Scan for the cell matching the given text and deliver its (X, Y) coordinate at center. 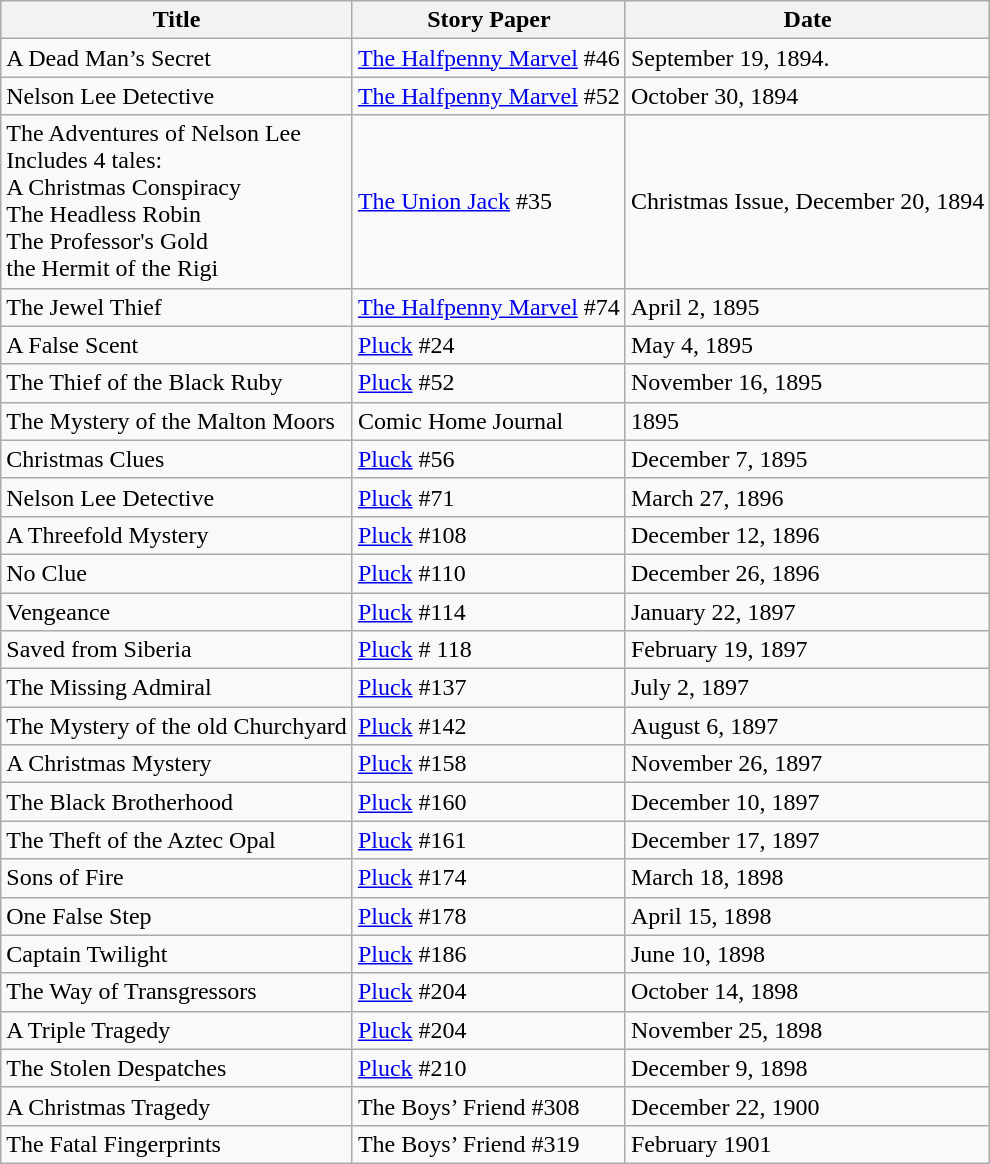
Pluck # 118 (488, 650)
December 26, 1896 (807, 573)
The Mystery of the old Churchyard (177, 726)
The Missing Admiral (177, 688)
A Christmas Tragedy (177, 1106)
Pluck #137 (488, 688)
December 10, 1897 (807, 802)
May 4, 1895 (807, 345)
Pluck #174 (488, 878)
April 15, 1898 (807, 916)
August 6, 1897 (807, 726)
Christmas Issue, December 20, 1894 (807, 202)
Date (807, 20)
March 18, 1898 (807, 878)
The Boys’ Friend #319 (488, 1144)
Pluck #110 (488, 573)
October 30, 1894 (807, 96)
Comic Home Journal (488, 421)
Pluck #56 (488, 459)
The Union Jack #35 (488, 202)
A Triple Tragedy (177, 1030)
The Boys’ Friend #308 (488, 1106)
Pluck #24 (488, 345)
The Fatal Fingerprints (177, 1144)
One False Step (177, 916)
November 25, 1898 (807, 1030)
A Dead Man’s Secret (177, 58)
Pluck #158 (488, 764)
The Black Brotherhood (177, 802)
January 22, 1897 (807, 611)
Pluck #210 (488, 1068)
Pluck #178 (488, 916)
Pluck #108 (488, 535)
December 9, 1898 (807, 1068)
Sons of Fire (177, 878)
December 12, 1896 (807, 535)
A False Scent (177, 345)
Pluck #186 (488, 954)
Title (177, 20)
July 2, 1897 (807, 688)
The Halfpenny Marvel #52 (488, 96)
No Clue (177, 573)
Captain Twilight (177, 954)
The Halfpenny Marvel #46 (488, 58)
February 19, 1897 (807, 650)
Story Paper (488, 20)
Pluck #160 (488, 802)
Pluck #114 (488, 611)
December 17, 1897 (807, 840)
A Threefold Mystery (177, 535)
Christmas Clues (177, 459)
The Thief of the Black Ruby (177, 383)
December 22, 1900 (807, 1106)
The Mystery of the Malton Moors (177, 421)
October 14, 1898 (807, 992)
Saved from Siberia (177, 650)
September 19, 1894. (807, 58)
November 26, 1897 (807, 764)
April 2, 1895 (807, 307)
November 16, 1895 (807, 383)
The Theft of the Aztec Opal (177, 840)
1895 (807, 421)
The Adventures of Nelson Lee Includes 4 tales: A Christmas Conspiracy The Headless Robin The Professor's Gold the Hermit of the Rigi (177, 202)
December 7, 1895 (807, 459)
Vengeance (177, 611)
The Stolen Despatches (177, 1068)
Pluck #142 (488, 726)
February 1901 (807, 1144)
March 27, 1896 (807, 497)
Pluck #161 (488, 840)
A Christmas Mystery (177, 764)
The Way of Transgressors (177, 992)
Pluck #52 (488, 383)
The Halfpenny Marvel #74 (488, 307)
The Jewel Thief (177, 307)
June 10, 1898 (807, 954)
Pluck #71 (488, 497)
